Determine the [x, y] coordinate at the center of the cell enclosing the given text.  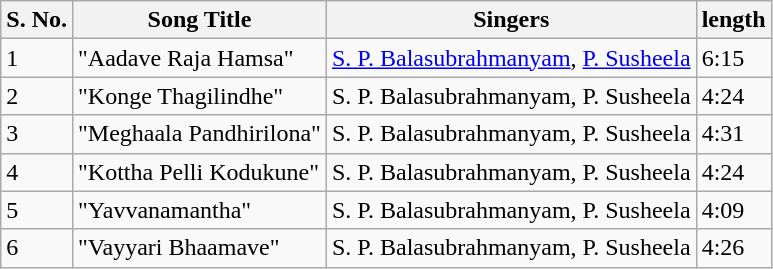
Song Title [199, 20]
4:31 [734, 134]
"Meghaala Pandhirilona" [199, 134]
length [734, 20]
Singers [511, 20]
4:09 [734, 210]
6:15 [734, 58]
"Yavvanamantha" [199, 210]
3 [37, 134]
4 [37, 172]
"Kottha Pelli Kodukune" [199, 172]
2 [37, 96]
6 [37, 248]
"Konge Thagilindhe" [199, 96]
"Aadave Raja Hamsa" [199, 58]
5 [37, 210]
1 [37, 58]
4:26 [734, 248]
"Vayyari Bhaamave" [199, 248]
S. No. [37, 20]
